Return (x, y) of the center of cell containing provided text 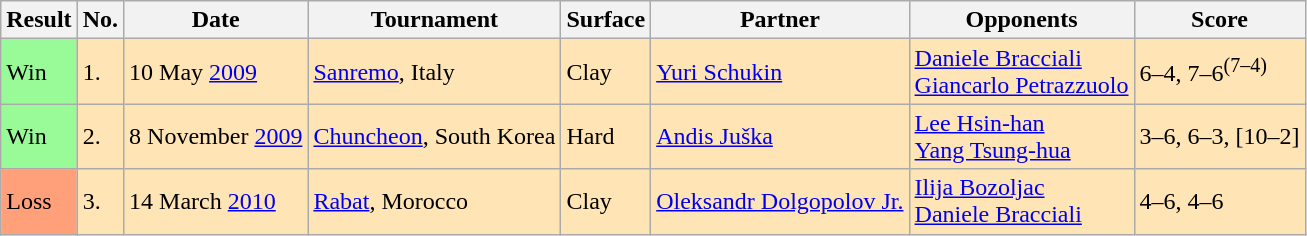
Sanremo, Italy (434, 72)
Ilija Bozoljac Daniele Bracciali (1022, 202)
14 March 2010 (216, 202)
10 May 2009 (216, 72)
3. (100, 202)
Oleksandr Dolgopolov Jr. (780, 202)
Opponents (1022, 20)
3–6, 6–3, [10–2] (1220, 136)
Lee Hsin-han Yang Tsung-hua (1022, 136)
Andis Juška (780, 136)
1. (100, 72)
4–6, 4–6 (1220, 202)
Hard (606, 136)
Chuncheon, South Korea (434, 136)
Surface (606, 20)
Result (39, 20)
2. (100, 136)
Daniele Bracciali Giancarlo Petrazzuolo (1022, 72)
Score (1220, 20)
Date (216, 20)
8 November 2009 (216, 136)
Loss (39, 202)
Rabat, Morocco (434, 202)
Tournament (434, 20)
Yuri Schukin (780, 72)
6–4, 7–6(7–4) (1220, 72)
No. (100, 20)
Partner (780, 20)
